Capture the cell that displays the provided text and extract its [X, Y] central coordinate. 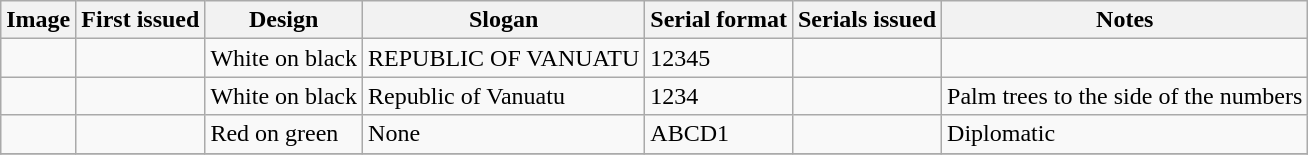
1234 [719, 96]
Slogan [504, 20]
None [504, 134]
First issued [140, 20]
Image [38, 20]
Republic of Vanuatu [504, 96]
Serials issued [866, 20]
Serial format [719, 20]
Notes [1125, 20]
REPUBLIC OF VANUATU [504, 58]
Red on green [284, 134]
Palm trees to the side of the numbers [1125, 96]
ABCD1 [719, 134]
Diplomatic [1125, 134]
12345 [719, 58]
Design [284, 20]
